Output the [X, Y] coordinate of the center of the cell containing the given text.  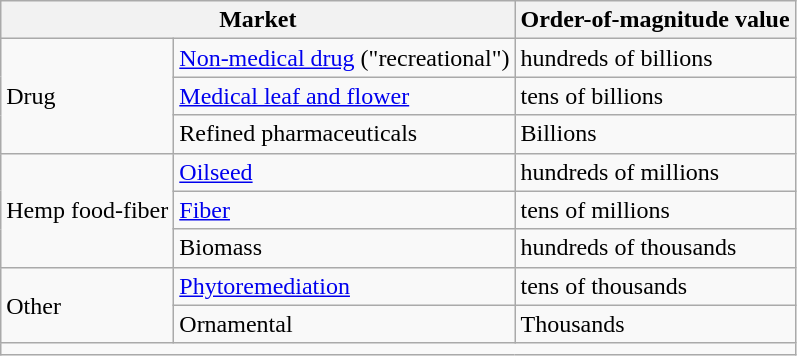
Market [258, 20]
tens of millions [655, 210]
Other [88, 305]
Order-of-magnitude value [655, 20]
Ornamental [344, 324]
Drug [88, 96]
Billions [655, 134]
Non-medical drug ("recreational") [344, 58]
Biomass [344, 248]
hundreds of millions [655, 172]
Oilseed [344, 172]
Medical leaf and flower [344, 96]
Thousands [655, 324]
tens of billions [655, 96]
Phytoremediation [344, 286]
hundreds of thousands [655, 248]
tens of thousands [655, 286]
hundreds of billions [655, 58]
Hemp food-fiber [88, 210]
Refined pharmaceuticals [344, 134]
Fiber [344, 210]
